Pinpoint the cell where the given text exists, returning its (x, y) midpoint coordinate. 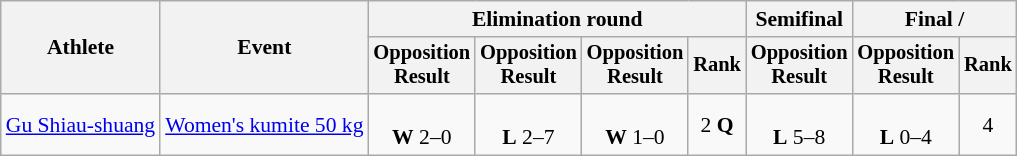
W 2–0 (422, 124)
Final / (934, 19)
Women's kumite 50 kg (264, 124)
Elimination round (558, 19)
4 (988, 124)
W 1–0 (636, 124)
2 Q (717, 124)
L 5–8 (800, 124)
Gu Shiau-shuang (80, 124)
Semifinal (800, 19)
L 0–4 (906, 124)
Athlete (80, 48)
Event (264, 48)
L 2–7 (528, 124)
